Output the [X, Y] coordinate of the center of the cell containing the given text.  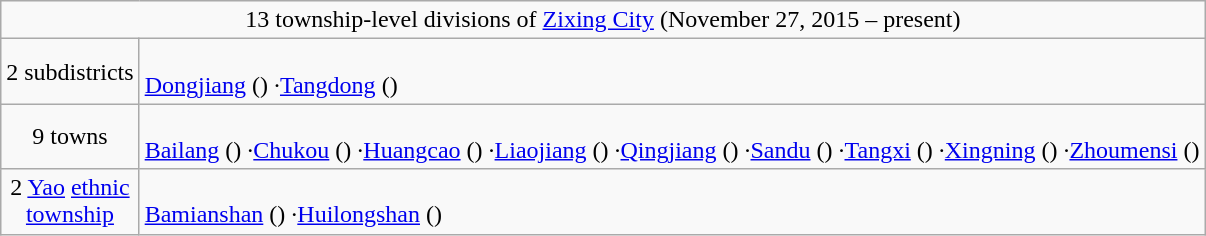
Dongjiang () ·Tangdong () [672, 72]
9 towns [70, 136]
Bamianshan () ·Huilongshan () [672, 202]
2 Yao ethnictownship [70, 202]
Bailang () ·Chukou () ·Huangcao () ·Liaojiang () ·Qingjiang () ·Sandu () ·Tangxi () ·Xingning () ·Zhoumensi () [672, 136]
13 township-level divisions of Zixing City (November 27, 2015 – present) [603, 20]
2 subdistricts [70, 72]
